Pinpoint the cell where the given text exists, returning its (x, y) midpoint coordinate. 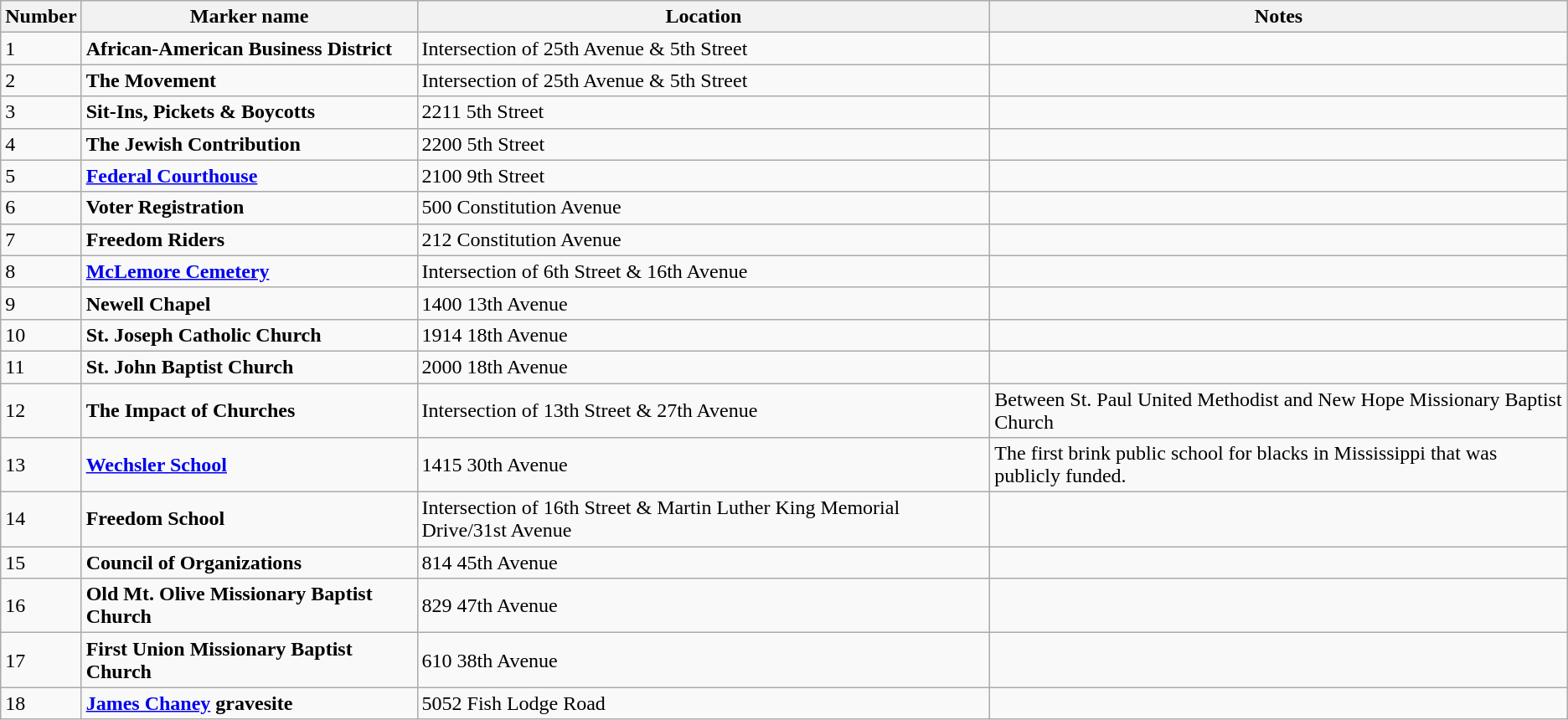
1914 18th Avenue (704, 335)
St. Joseph Catholic Church (250, 335)
5052 Fish Lodge Road (704, 703)
Intersection of 16th Street & Martin Luther King Memorial Drive/31st Avenue (704, 519)
1415 30th Avenue (704, 465)
17 (41, 660)
Intersection of 13th Street & 27th Avenue (704, 410)
18 (41, 703)
The Impact of Churches (250, 410)
4 (41, 144)
5 (41, 176)
610 38th Avenue (704, 660)
Freedom School (250, 519)
829 47th Avenue (704, 606)
Intersection of 6th Street & 16th Avenue (704, 271)
2200 5th Street (704, 144)
James Chaney gravesite (250, 703)
Newell Chapel (250, 303)
12 (41, 410)
Council of Organizations (250, 563)
Voter Registration (250, 208)
Old Mt. Olive Missionary Baptist Church (250, 606)
16 (41, 606)
15 (41, 563)
2100 9th Street (704, 176)
African-American Business District (250, 49)
Sit-Ins, Pickets & Boycotts (250, 112)
1400 13th Avenue (704, 303)
Freedom Riders (250, 239)
The Movement (250, 80)
212 Constitution Avenue (704, 239)
Number (41, 17)
Federal Courthouse (250, 176)
Location (704, 17)
3 (41, 112)
Wechsler School (250, 465)
500 Constitution Avenue (704, 208)
First Union Missionary Baptist Church (250, 660)
1 (41, 49)
8 (41, 271)
St. John Baptist Church (250, 367)
9 (41, 303)
McLemore Cemetery (250, 271)
13 (41, 465)
Between St. Paul United Methodist and New Hope Missionary Baptist Church (1278, 410)
11 (41, 367)
814 45th Avenue (704, 563)
2000 18th Avenue (704, 367)
The Jewish Contribution (250, 144)
The first brink public school for blacks in Mississippi that was publicly funded. (1278, 465)
Marker name (250, 17)
2211 5th Street (704, 112)
6 (41, 208)
10 (41, 335)
14 (41, 519)
Notes (1278, 17)
2 (41, 80)
7 (41, 239)
